Search for the cell housing the specified text and yield its [x, y] center coordinate. 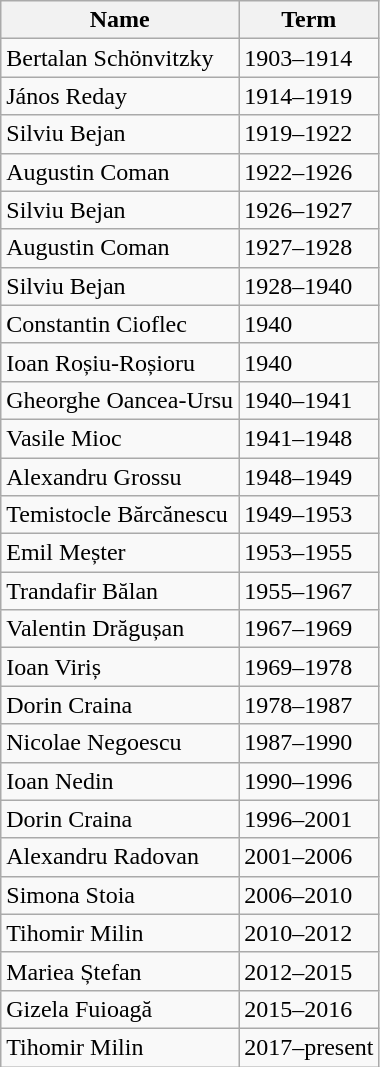
Ioan Viriș [120, 667]
1996–2001 [309, 819]
Constantin Cioflec [120, 324]
Emil Meșter [120, 553]
2015–2016 [309, 1009]
1949–1953 [309, 515]
2006–2010 [309, 895]
2010–2012 [309, 933]
1967–1969 [309, 629]
1969–1978 [309, 667]
János Reday [120, 96]
1990–1996 [309, 781]
2012–2015 [309, 971]
Term [309, 20]
1955–1967 [309, 591]
Name [120, 20]
Ioan Roșiu-Roșioru [120, 362]
1953–1955 [309, 553]
2017–present [309, 1047]
1919–1922 [309, 134]
1928–1940 [309, 286]
Bertalan Schönvitzky [120, 58]
Nicolae Negoescu [120, 743]
1987–1990 [309, 743]
Alexandru Grossu [120, 477]
Valentin Drăgușan [120, 629]
Alexandru Radovan [120, 857]
Trandafir Bălan [120, 591]
1978–1987 [309, 705]
1922–1926 [309, 172]
Temistocle Bărcănescu [120, 515]
2001–2006 [309, 857]
1903–1914 [309, 58]
1948–1949 [309, 477]
Ioan Nedin [120, 781]
1927–1928 [309, 248]
1914–1919 [309, 96]
1926–1927 [309, 210]
Gizela Fuioagă [120, 1009]
Gheorghe Oancea-Ursu [120, 400]
Simona Stoia [120, 895]
1940–1941 [309, 400]
Mariea Ștefan [120, 971]
Vasile Mioc [120, 438]
1941–1948 [309, 438]
